Scan for the cell matching the given text and deliver its [X, Y] coordinate at center. 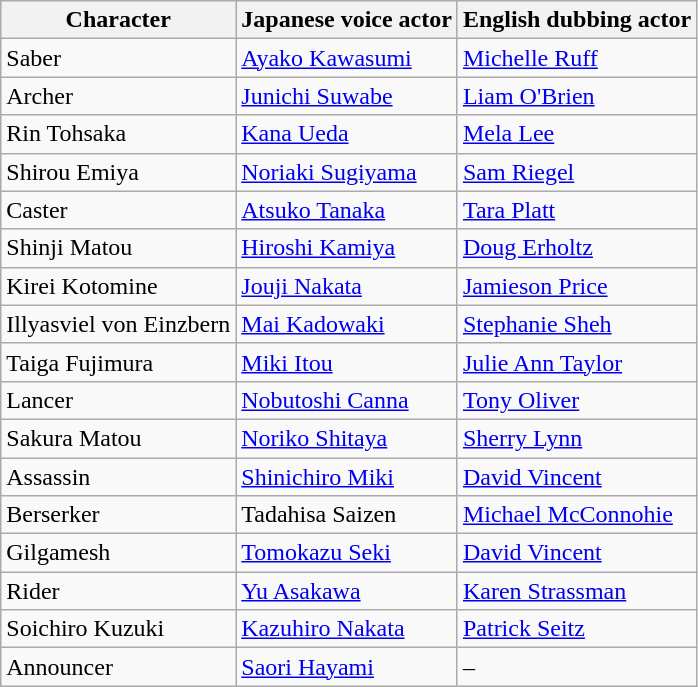
Junichi Suwabe [347, 96]
Liam O'Brien [576, 96]
Sam Riegel [576, 172]
Kazuhiro Nakata [347, 629]
Karen Strassman [576, 591]
Sakura Matou [118, 438]
Nobutoshi Canna [347, 400]
Miki Itou [347, 362]
Character [118, 20]
Kana Ueda [347, 134]
Tadahisa Saizen [347, 515]
Saber [118, 58]
Tomokazu Seki [347, 553]
Michael McConnohie [576, 515]
Atsuko Tanaka [347, 210]
Tara Platt [576, 210]
Julie Ann Taylor [576, 362]
Jouji Nakata [347, 286]
Mela Lee [576, 134]
Lancer [118, 400]
Shinichiro Miki [347, 477]
Hiroshi Kamiya [347, 248]
– [576, 667]
Assassin [118, 477]
Announcer [118, 667]
Saori Hayami [347, 667]
Archer [118, 96]
Soichiro Kuzuki [118, 629]
Berserker [118, 515]
Tony Oliver [576, 400]
Rider [118, 591]
Illyasviel von Einzbern [118, 324]
Noriaki Sugiyama [347, 172]
Mai Kadowaki [347, 324]
Rin Tohsaka [118, 134]
Doug Erholtz [576, 248]
Shinji Matou [118, 248]
Kirei Kotomine [118, 286]
Ayako Kawasumi [347, 58]
Noriko Shitaya [347, 438]
Sherry Lynn [576, 438]
English dubbing actor [576, 20]
Stephanie Sheh [576, 324]
Jamieson Price [576, 286]
Yu Asakawa [347, 591]
Michelle Ruff [576, 58]
Shirou Emiya [118, 172]
Japanese voice actor [347, 20]
Taiga Fujimura [118, 362]
Caster [118, 210]
Patrick Seitz [576, 629]
Gilgamesh [118, 553]
